Return [x, y] of the center of cell containing provided text 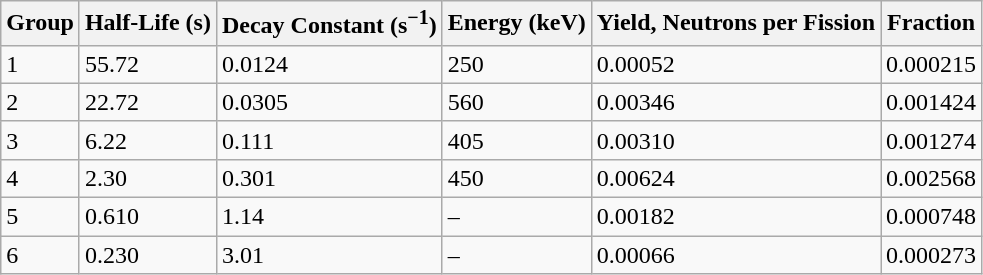
0.002568 [932, 178]
405 [516, 140]
0.301 [329, 178]
0.00624 [736, 178]
3.01 [329, 255]
0.00066 [736, 255]
0.001424 [932, 102]
4 [40, 178]
Fraction [932, 24]
0.000273 [932, 255]
450 [516, 178]
0.00182 [736, 217]
22.72 [148, 102]
6 [40, 255]
Yield, Neutrons per Fission [736, 24]
2 [40, 102]
560 [516, 102]
Energy (keV) [516, 24]
0.00346 [736, 102]
2.30 [148, 178]
0.00052 [736, 64]
0.111 [329, 140]
55.72 [148, 64]
1.14 [329, 217]
Half-Life (s) [148, 24]
Group [40, 24]
0.610 [148, 217]
0.000215 [932, 64]
1 [40, 64]
250 [516, 64]
0.00310 [736, 140]
0.0124 [329, 64]
0.230 [148, 255]
5 [40, 217]
0.001274 [932, 140]
6.22 [148, 140]
0.000748 [932, 217]
3 [40, 140]
0.0305 [329, 102]
Decay Constant (s−1) [329, 24]
